Return the (x, y) coordinate for the center point of the cell that contains the specified text.  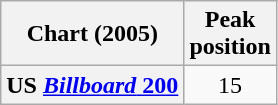
15 (230, 85)
Peakposition (230, 34)
US Billboard 200 (92, 85)
Chart (2005) (92, 34)
